Determine the (X, Y) coordinate at the center of the cell enclosing the given text.  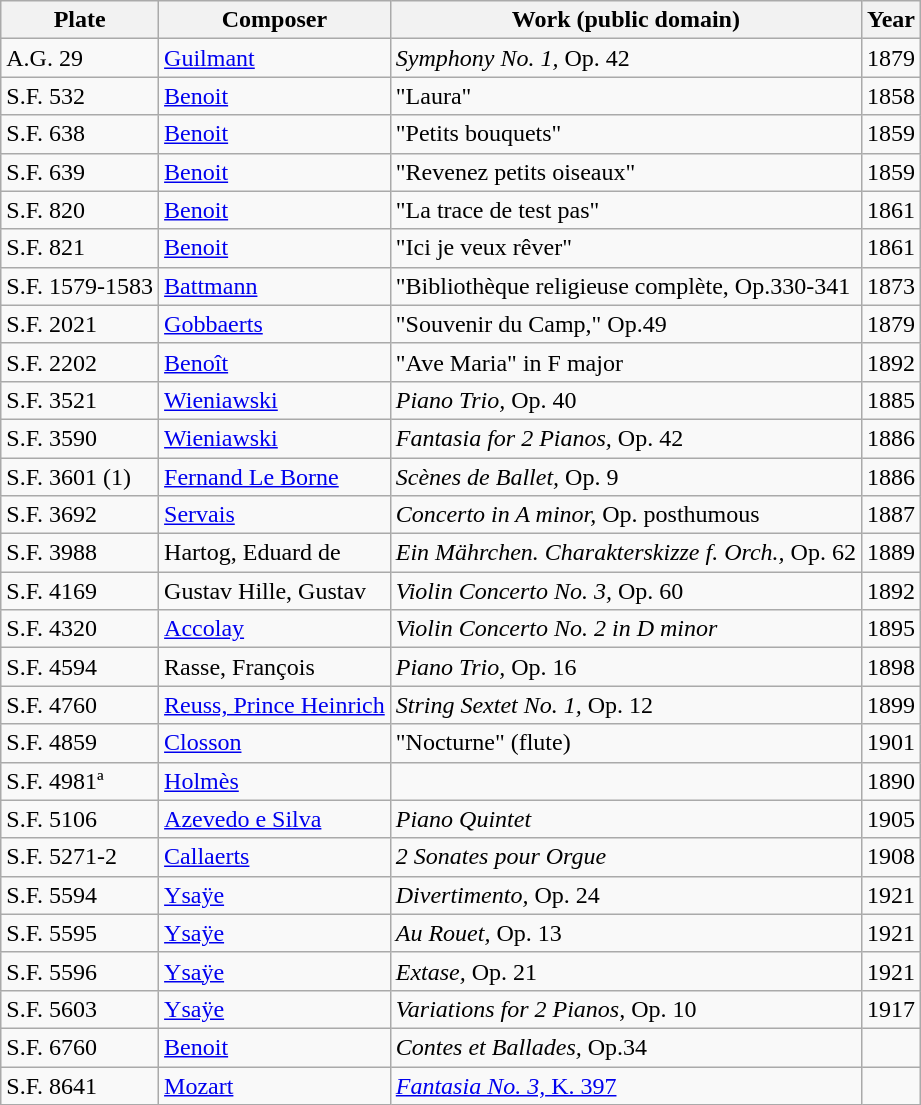
Fantasia No. 3, K. 397 (626, 1085)
Composer (275, 20)
1858 (890, 96)
S.F. 6760 (80, 1047)
S.F. 638 (80, 134)
1895 (890, 629)
Gustav Hille, Gustav (275, 591)
Closson (275, 743)
S.F. 4981ª (80, 781)
"Revenez petits oiseaux" (626, 172)
1890 (890, 781)
S.F. 3601 (1) (80, 477)
Fantasia for 2 Pianos, Op. 42 (626, 438)
S.F. 3590 (80, 438)
S.F. 821 (80, 248)
1905 (890, 819)
Holmès (275, 781)
Au Rouet, Op. 13 (626, 933)
Benoît (275, 362)
Gobbaerts (275, 324)
Guilmant (275, 58)
1889 (890, 553)
1887 (890, 515)
1901 (890, 743)
"Petits bouquets" (626, 134)
1898 (890, 667)
S.F. 532 (80, 96)
Piano Trio, Op. 16 (626, 667)
2 Sonates pour Orgue (626, 857)
1899 (890, 705)
Extase, Op. 21 (626, 971)
Concerto in A minor, Op. posthumous (626, 515)
S.F. 639 (80, 172)
Hartog, Eduard de (275, 553)
S.F. 4760 (80, 705)
S.F. 5271-2 (80, 857)
Servais (275, 515)
S.F. 5106 (80, 819)
Symphony No. 1, Op. 42 (626, 58)
S.F. 8641 (80, 1085)
1908 (890, 857)
S.F. 5595 (80, 933)
S.F. 5596 (80, 971)
Year (890, 20)
1917 (890, 1009)
S.F. 3692 (80, 515)
1885 (890, 400)
Variations for 2 Pianos, Op. 10 (626, 1009)
Divertimento, Op. 24 (626, 895)
S.F. 5594 (80, 895)
Fernand Le Borne (275, 477)
S.F. 2202 (80, 362)
A.G. 29 (80, 58)
"Souvenir du Camp," Op.49 (626, 324)
S.F. 5603 (80, 1009)
Piano Trio, Op. 40 (626, 400)
S.F. 4320 (80, 629)
Reuss, Prince Heinrich (275, 705)
Plate (80, 20)
"Ici je veux rêver" (626, 248)
Scènes de Ballet, Op. 9 (626, 477)
Piano Quintet (626, 819)
S.F. 4859 (80, 743)
Ein Mährchen. Charakterskizze f. Orch., Op. 62 (626, 553)
S.F. 2021 (80, 324)
Work (public domain) (626, 20)
1873 (890, 286)
Violin Concerto No. 3, Op. 60 (626, 591)
S.F. 820 (80, 210)
Rasse, François (275, 667)
Contes et Ballades, Op.34 (626, 1047)
"Laura" (626, 96)
Azevedo e Silva (275, 819)
Accolay (275, 629)
"Nocturne" (flute) (626, 743)
S.F. 4169 (80, 591)
"Ave Maria" in F major (626, 362)
Violin Concerto No. 2 in D minor (626, 629)
"La trace de test pas" (626, 210)
"Bibliothèque religieuse complète, Op.330-341 (626, 286)
String Sextet No. 1, Op. 12 (626, 705)
Mozart (275, 1085)
S.F. 3988 (80, 553)
S.F. 4594 (80, 667)
Battmann (275, 286)
Callaerts (275, 857)
S.F. 1579-1583 (80, 286)
S.F. 3521 (80, 400)
